From the cell containing the given text, extract its center point as (x, y) coordinate. 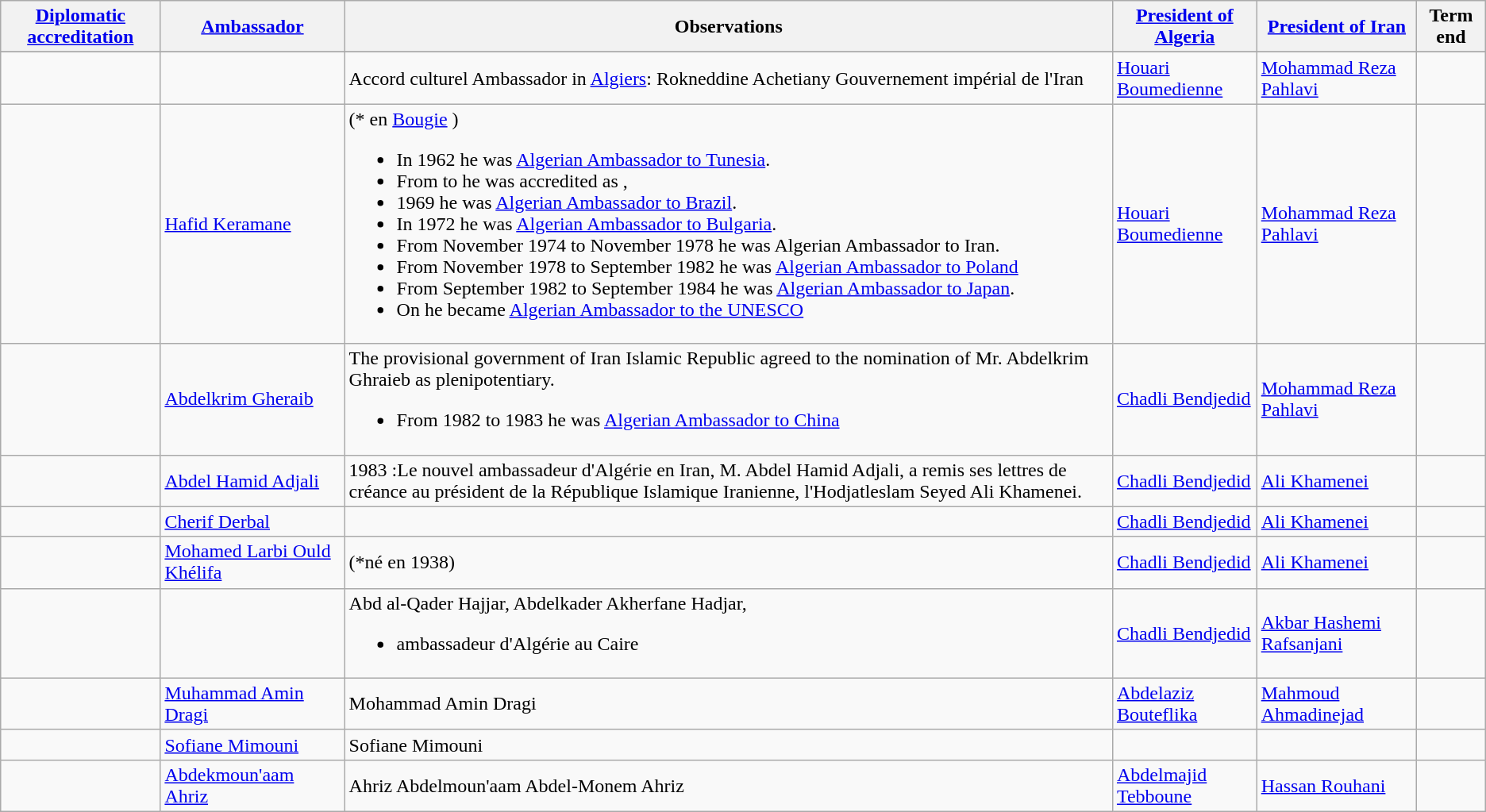
Akbar Hashemi Rafsanjani (1337, 633)
Muhammad Amin Dragi (252, 703)
(*né en 1938) (729, 562)
Diplomatic accreditation (81, 27)
Accord culturel Ambassador in Algiers: Rokneddine Achetiany Gouvernement impérial de l'Iran (729, 78)
Hassan Rouhani (1337, 786)
Abdelmajid Tebboune (1184, 786)
Ambassador (252, 27)
President of Algeria (1184, 27)
Abdelkrim Gheraib (252, 399)
Abdel Hamid Adjali (252, 481)
Mohammad Amin Dragi (729, 703)
President of Iran (1337, 27)
Ahriz Abdelmoun'aam Abdel-Monem Ahriz (729, 786)
Term end (1451, 27)
Hafid Keramane (252, 224)
Mohamed Larbi Ould Khélifa (252, 562)
Abdelaziz Bouteflika (1184, 703)
Mahmoud Ahmadinejad (1337, 703)
Abdekmoun'aam Ahriz (252, 786)
Abd al-Qader Hajjar, Abdelkader Akherfane Hadjar,ambassadeur d'Algérie au Caire (729, 633)
Observations (729, 27)
Cherif Derbal (252, 521)
